Capture the cell that displays the provided text and extract its [x, y] central coordinate. 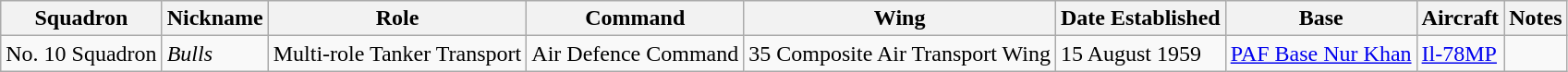
Wing [900, 18]
Aircraft [1460, 18]
Bulls [214, 54]
35 Composite Air Transport Wing [900, 54]
No. 10 Squadron [81, 54]
15 August 1959 [1140, 54]
Base [1321, 18]
Role [397, 18]
Nickname [214, 18]
PAF Base Nur Khan [1321, 54]
Notes [1536, 18]
Squadron [81, 18]
Command [636, 18]
Air Defence Command [636, 54]
Multi-role Tanker Transport [397, 54]
Il-78MP [1460, 54]
Date Established [1140, 18]
